From the cell containing the given text, extract its center point as (x, y) coordinate. 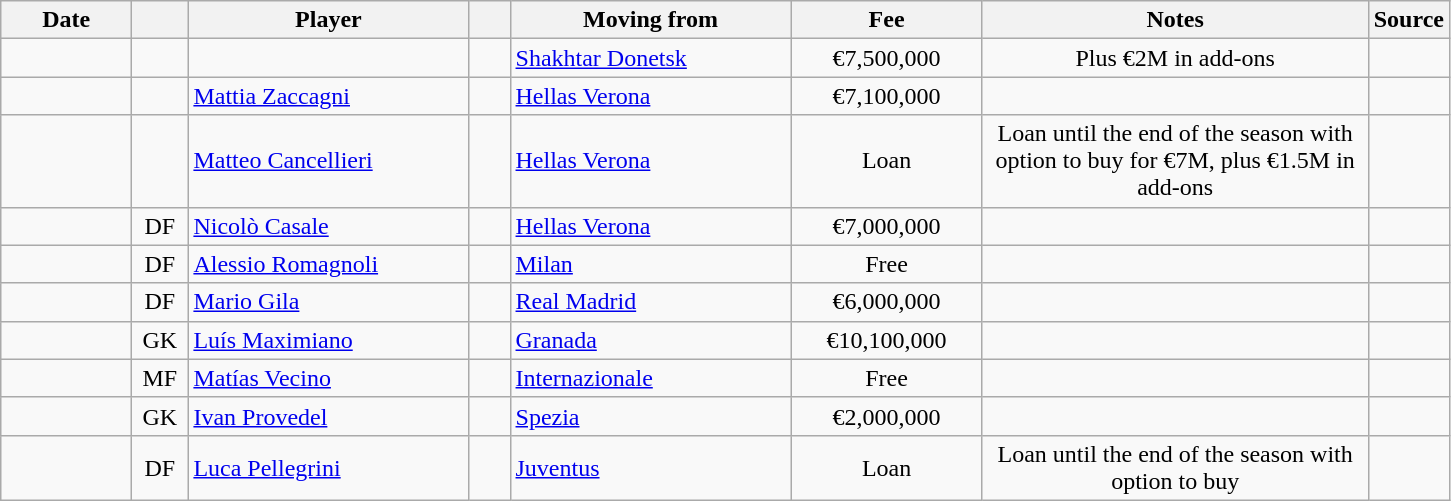
Date (66, 20)
Luís Maximiano (328, 340)
Nicolò Casale (328, 226)
€6,000,000 (886, 302)
Real Madrid (650, 302)
Mattia Zaccagni (328, 96)
Moving from (650, 20)
Alessio Romagnoli (328, 264)
Milan (650, 264)
Notes (1175, 20)
MF (160, 378)
Player (328, 20)
Luca Pellegrini (328, 468)
Spezia (650, 416)
Ivan Provedel (328, 416)
Juventus (650, 468)
Matteo Cancellieri (328, 161)
€2,000,000 (886, 416)
Matías Vecino (328, 378)
€7,500,000 (886, 58)
€7,100,000 (886, 96)
Granada (650, 340)
Shakhtar Donetsk (650, 58)
Loan until the end of the season with option to buy for €7M, plus €1.5M in add-ons (1175, 161)
€10,100,000 (886, 340)
€7,000,000 (886, 226)
Loan until the end of the season with option to buy (1175, 468)
Mario Gila (328, 302)
Internazionale (650, 378)
Plus €2M in add-ons (1175, 58)
Source (1408, 20)
Fee (886, 20)
